Capture the cell that displays the provided text and extract its [X, Y] central coordinate. 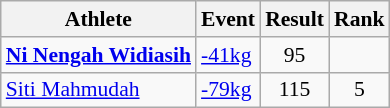
Rank [360, 19]
Event [228, 19]
Siti Mahmudah [98, 90]
-41kg [228, 55]
95 [294, 55]
Ni Nengah Widiasih [98, 55]
115 [294, 90]
Athlete [98, 19]
5 [360, 90]
-79kg [228, 90]
Result [294, 19]
